For the text-containing cell, return its midpoint in (x, y) coordinate format. 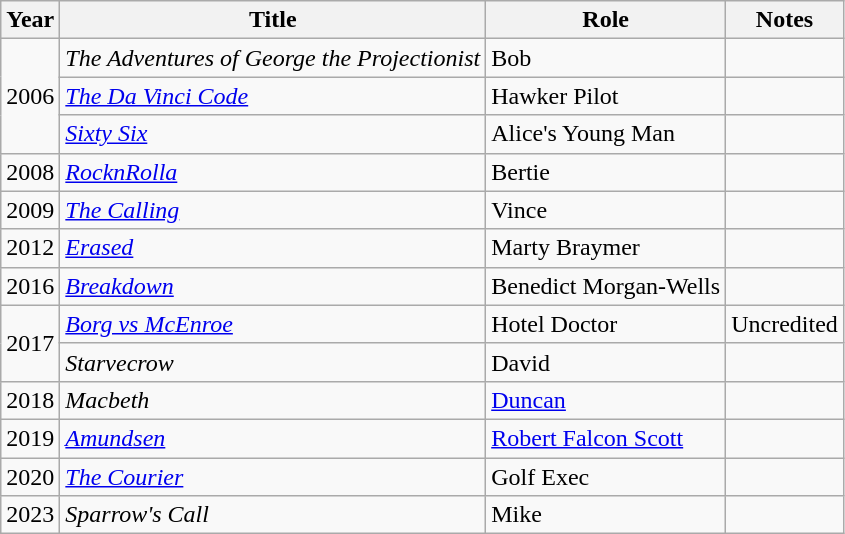
Hawker Pilot (606, 96)
Golf Exec (606, 477)
Hotel Doctor (606, 324)
2006 (30, 96)
Benedict Morgan-Wells (606, 286)
Bertie (606, 172)
Starvecrow (273, 362)
Year (30, 20)
Notes (785, 20)
Duncan (606, 400)
Mike (606, 515)
The Courier (273, 477)
David (606, 362)
2016 (30, 286)
Robert Falcon Scott (606, 438)
The Da Vinci Code (273, 96)
2008 (30, 172)
2020 (30, 477)
Bob (606, 58)
2017 (30, 343)
Sixty Six (273, 134)
Alice's Young Man (606, 134)
Borg vs McEnroe (273, 324)
Marty Braymer (606, 248)
The Adventures of George the Projectionist (273, 58)
The Calling (273, 210)
Title (273, 20)
Macbeth (273, 400)
2023 (30, 515)
RocknRolla (273, 172)
Breakdown (273, 286)
Uncredited (785, 324)
Role (606, 20)
Amundsen (273, 438)
2019 (30, 438)
Sparrow's Call (273, 515)
Erased (273, 248)
Vince (606, 210)
2018 (30, 400)
2009 (30, 210)
2012 (30, 248)
